Pinpoint the cell where the given text exists, returning its (X, Y) midpoint coordinate. 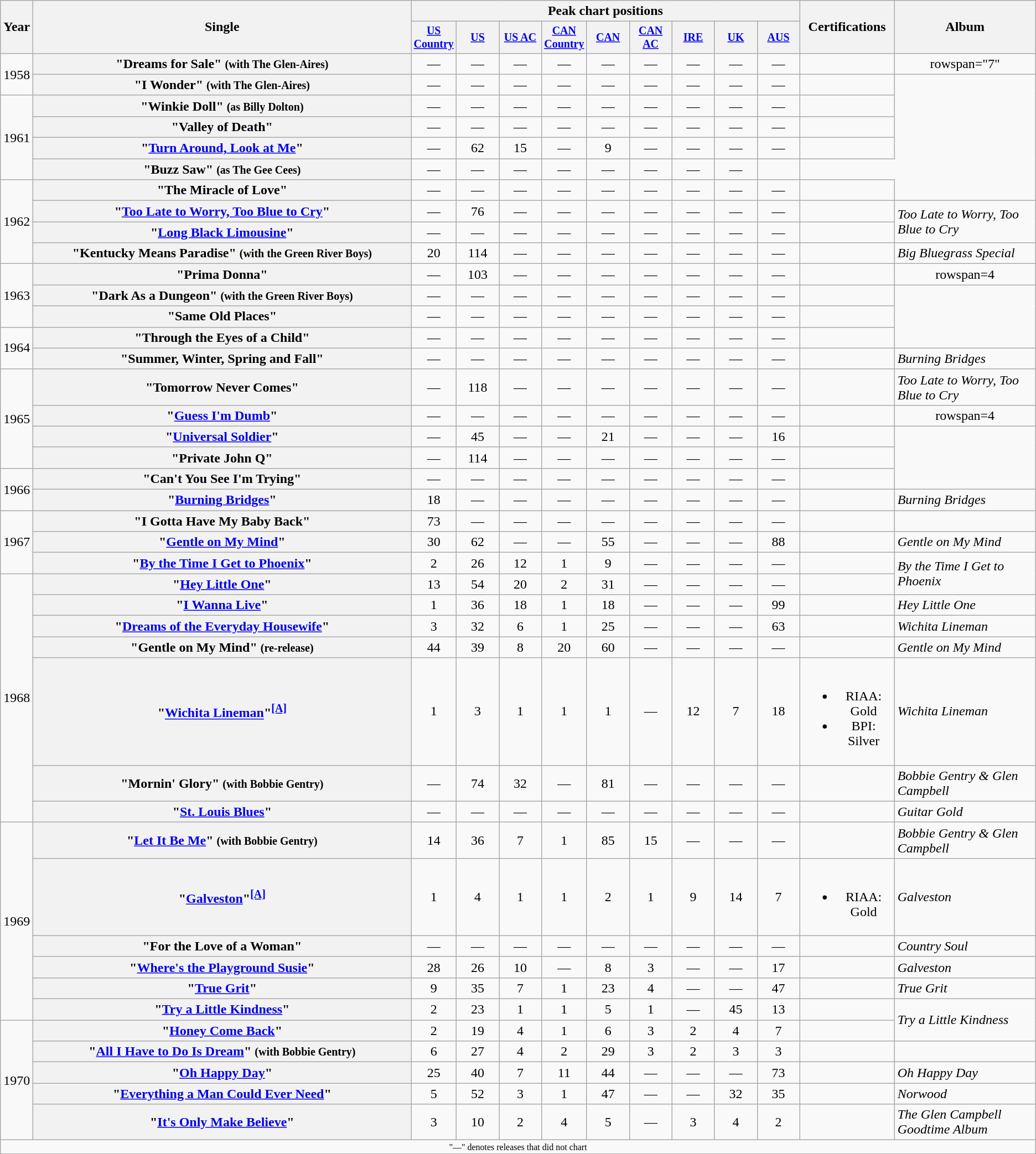
1962 (17, 222)
99 (778, 605)
30 (434, 542)
"Winkie Doll" (as Billy Dolton) (222, 106)
"Where's the Playground Susie" (222, 967)
"Universal Soldier" (222, 436)
118 (478, 387)
88 (778, 542)
"Long Black Limousine" (222, 232)
IRE (693, 38)
1967 (17, 542)
Peak chart positions (605, 11)
"For the Love of a Woman" (222, 946)
"Hey Little One" (222, 584)
1968 (17, 698)
"All I Have to Do Is Dream" (with Bobbie Gentry) (222, 1052)
CAN (608, 38)
74 (478, 783)
"Mornin' Glory" (with Bobbie Gentry) (222, 783)
Norwood (965, 1094)
"Prima Donna" (222, 274)
"Dreams of the Everyday Housewife" (222, 626)
The Glen Campbell Goodtime Album (965, 1122)
Single (222, 27)
1964 (17, 348)
"Too Late to Worry, Too Blue to Cry" (222, 211)
81 (608, 783)
AUS (778, 38)
"The Miracle of Love" (222, 190)
UK (736, 38)
40 (478, 1073)
29 (608, 1052)
CAN Country (564, 38)
1965 (17, 418)
"Through the Eyes of a Child" (222, 337)
11 (564, 1073)
1966 (17, 489)
RIAA: Gold (847, 897)
Country Soul (965, 946)
1958 (17, 74)
"True Grit" (222, 988)
27 (478, 1052)
"—" denotes releases that did not chart (518, 1147)
"Buzz Saw" (as The Gee Cees) (222, 169)
Certifications (847, 27)
1961 (17, 137)
Hey Little One (965, 605)
CAN AC (651, 38)
"Dark As a Dungeon" (with the Green River Boys) (222, 295)
"It's Only Make Believe" (222, 1122)
Album (965, 27)
RIAA: GoldBPI: Silver (847, 711)
"Valley of Death" (222, 127)
85 (608, 840)
1963 (17, 295)
True Grit (965, 988)
31 (608, 584)
Try a Little Kindness (965, 1020)
52 (478, 1094)
"Kentucky Means Paradise" (with the Green River Boys) (222, 253)
19 (478, 1031)
"Same Old Places" (222, 316)
39 (478, 647)
"By the Time I Get to Phoenix" (222, 563)
76 (478, 211)
"Let It Be Me" (with Bobbie Gentry) (222, 840)
1970 (17, 1080)
"I Gotta Have My Baby Back" (222, 521)
17 (778, 967)
"Summer, Winter, Spring and Fall" (222, 358)
60 (608, 647)
"Try a Little Kindness" (222, 1010)
"Galveston"[A] (222, 897)
Oh Happy Day (965, 1073)
"Can't You See I'm Trying" (222, 479)
1969 (17, 921)
Year (17, 27)
"Honey Come Back" (222, 1031)
"Private John Q" (222, 458)
"I Wanna Live" (222, 605)
"Burning Bridges" (222, 500)
"Turn Around, Look at Me" (222, 148)
"Gentle on My Mind" (222, 542)
"I Wonder" (with The Glen-Aires) (222, 85)
28 (434, 967)
US Country (434, 38)
"Dreams for Sale" (with The Glen-Aires) (222, 64)
US AC (520, 38)
US (478, 38)
103 (478, 274)
"St. Louis Blues" (222, 812)
"Gentle on My Mind" (re-release) (222, 647)
55 (608, 542)
16 (778, 436)
"Everything a Man Could Ever Need" (222, 1094)
"Tomorrow Never Comes" (222, 387)
54 (478, 584)
63 (778, 626)
Guitar Gold (965, 812)
"Oh Happy Day" (222, 1073)
21 (608, 436)
Big Bluegrass Special (965, 253)
"Guess I'm Dumb" (222, 415)
"Wichita Lineman"[A] (222, 711)
rowspan="7" (965, 64)
By the Time I Get to Phoenix (965, 574)
